Scan for the cell matching the given text and deliver its [X, Y] coordinate at center. 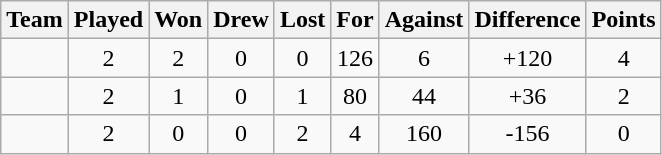
For [355, 20]
126 [355, 58]
Drew [242, 20]
160 [424, 134]
80 [355, 96]
6 [424, 58]
Team [35, 20]
Won [178, 20]
Points [624, 20]
44 [424, 96]
Against [424, 20]
+36 [528, 96]
Lost [302, 20]
-156 [528, 134]
+120 [528, 58]
Played [108, 20]
Difference [528, 20]
